Provide the (x, y) coordinate of the cell's center where the given text is located.  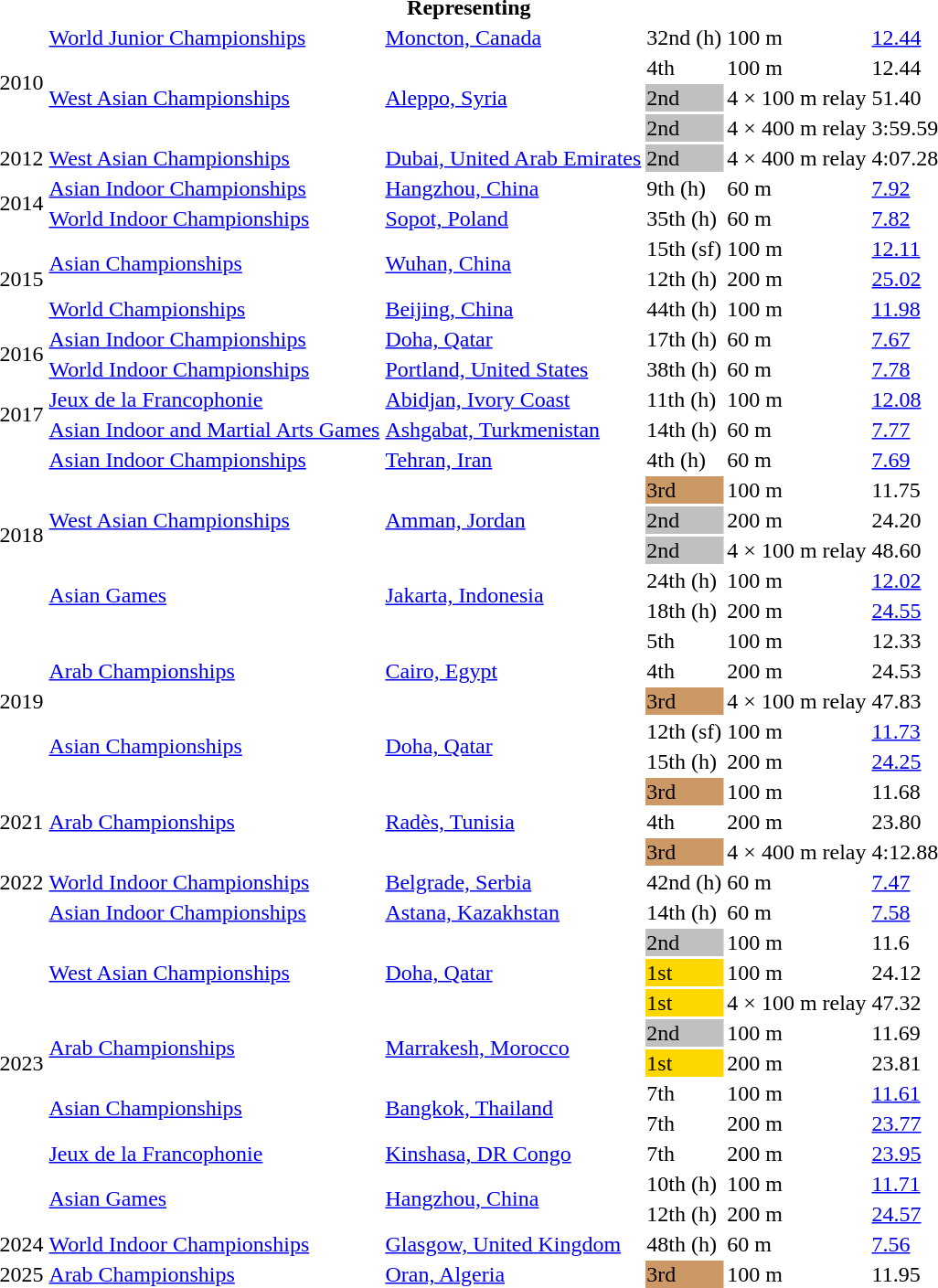
Wuhan, China (514, 263)
Ashgabat, Turkmenistan (514, 430)
44th (h) (684, 309)
9th (h) (684, 188)
Glasgow, United Kingdom (514, 1244)
Amman, Jordan (514, 520)
32nd (h) (684, 37)
Astana, Kazakhstan (514, 912)
38th (h) (684, 369)
5th (684, 641)
48th (h) (684, 1244)
11th (h) (684, 399)
Portland, United States (514, 369)
Asian Indoor and Martial Arts Games (214, 430)
Tehran, Iran (514, 460)
Radès, Tunisia (514, 822)
18th (h) (684, 611)
24th (h) (684, 580)
World Championships (214, 309)
Belgrade, Serbia (514, 882)
15th (sf) (684, 249)
Moncton, Canada (514, 37)
Bangkok, Thailand (514, 1108)
Dubai, United Arab Emirates (514, 158)
Oran, Algeria (514, 1274)
Marrakesh, Morocco (514, 1048)
Cairo, Egypt (514, 671)
Sopot, Poland (514, 218)
Aleppo, Syria (514, 98)
Abidjan, Ivory Coast (514, 399)
4th (h) (684, 460)
Beijing, China (514, 309)
World Junior Championships (214, 37)
35th (h) (684, 218)
12th (sf) (684, 731)
10th (h) (684, 1184)
17th (h) (684, 339)
Jakarta, Indonesia (514, 596)
42nd (h) (684, 882)
15th (h) (684, 761)
Kinshasa, DR Congo (514, 1154)
